Locate the cell with the specified text and output its [X, Y] center coordinate. 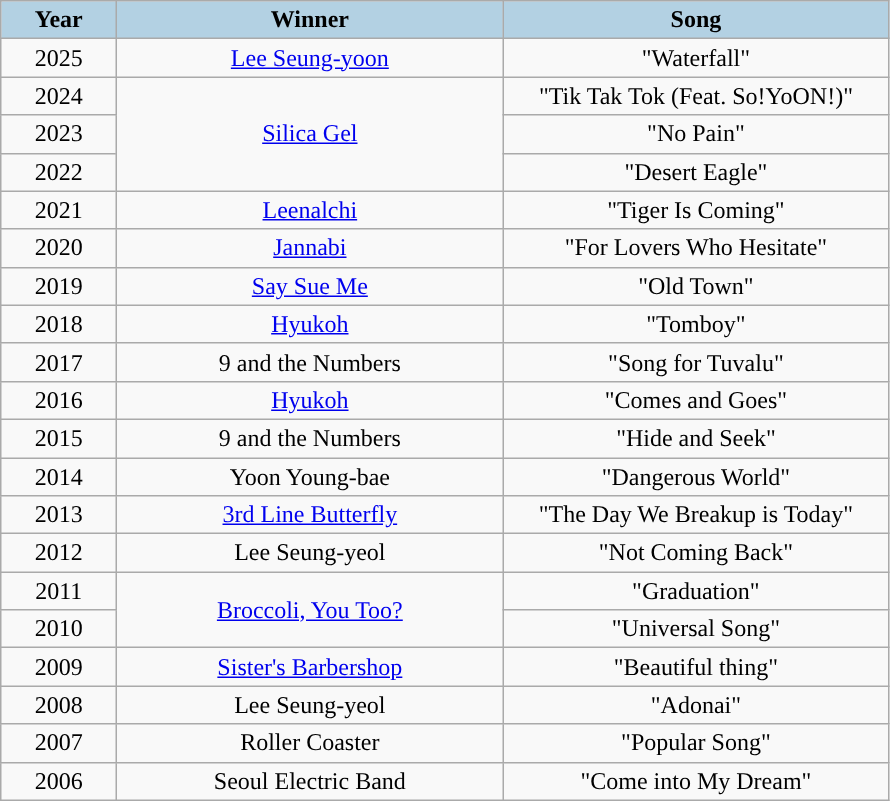
2014 [59, 477]
Broccoli, You Too? [310, 610]
2012 [59, 553]
Winner [310, 20]
2013 [59, 515]
"Tik Tak Tok (Feat. So!YoON!)" [696, 96]
"Waterfall" [696, 58]
"Dangerous World" [696, 477]
2025 [59, 58]
2008 [59, 705]
Leenalchi [310, 210]
2018 [59, 324]
"Come into My Dream" [696, 781]
2022 [59, 172]
2017 [59, 362]
"Universal Song" [696, 629]
3rd Line Butterfly [310, 515]
"Popular Song" [696, 743]
Song [696, 20]
2024 [59, 96]
"Beautiful thing" [696, 667]
Sister's Barbershop [310, 667]
"Tiger Is Coming" [696, 210]
2009 [59, 667]
2021 [59, 210]
"Adonai" [696, 705]
2023 [59, 134]
2016 [59, 400]
"Desert Eagle" [696, 172]
"For Lovers Who Hesitate" [696, 248]
"Comes and Goes" [696, 400]
Yoon Young-bae [310, 477]
2010 [59, 629]
Roller Coaster [310, 743]
2011 [59, 591]
"Not Coming Back" [696, 553]
2015 [59, 438]
2006 [59, 781]
"Graduation" [696, 591]
"No Pain" [696, 134]
"Tomboy" [696, 324]
Silica Gel [310, 134]
Lee Seung-yoon [310, 58]
2007 [59, 743]
Seoul Electric Band [310, 781]
"Song for Tuvalu" [696, 362]
Year [59, 20]
"The Day We Breakup is Today" [696, 515]
Jannabi [310, 248]
2019 [59, 286]
Say Sue Me [310, 286]
2020 [59, 248]
"Hide and Seek" [696, 438]
"Old Town" [696, 286]
